Extract the [x, y] coordinate from the center of the cell holding the provided text.  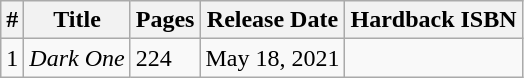
Dark One [77, 58]
Hardback ISBN [434, 20]
Release Date [272, 20]
Pages [165, 20]
# [12, 20]
May 18, 2021 [272, 58]
224 [165, 58]
Title [77, 20]
1 [12, 58]
